Identify which cell holds the provided text, then report its (x, y) central coordinate. 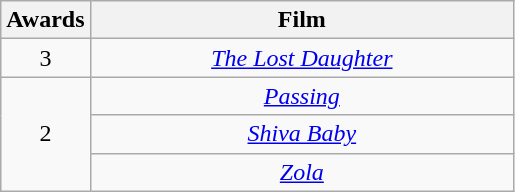
Shiva Baby (302, 134)
The Lost Daughter (302, 58)
Awards (46, 20)
3 (46, 58)
Zola (302, 172)
Film (302, 20)
2 (46, 134)
Passing (302, 96)
